Output the [X, Y] coordinate of the center of the cell containing the given text.  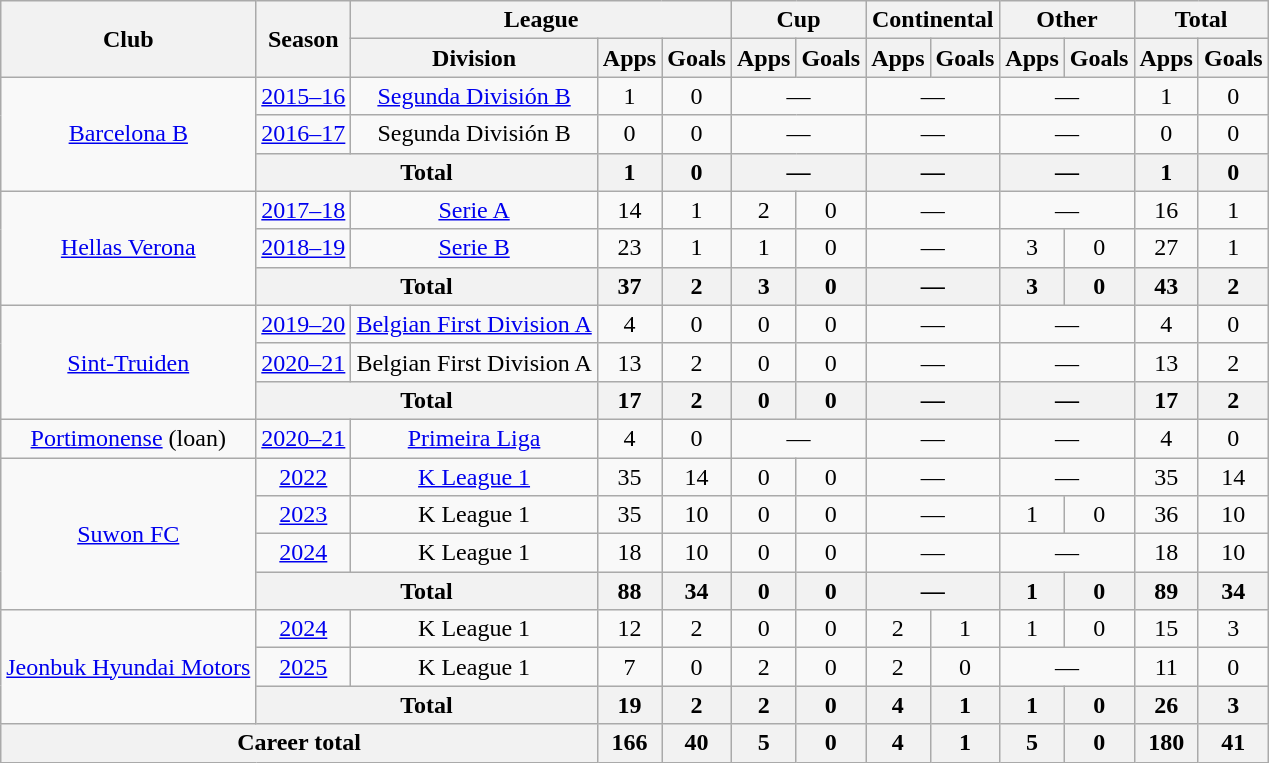
Serie B [474, 248]
11 [1166, 667]
40 [697, 743]
2018–19 [304, 248]
League [542, 20]
2015–16 [304, 96]
2019–20 [304, 324]
2017–18 [304, 210]
Primeira Liga [474, 438]
88 [629, 591]
Career total [300, 743]
37 [629, 286]
15 [1166, 629]
2022 [304, 477]
Club [128, 39]
Cup [798, 20]
Sint-Truiden [128, 362]
7 [629, 667]
12 [629, 629]
23 [629, 248]
Division [474, 58]
Continental [933, 20]
Jeonbuk Hyundai Motors [128, 667]
Other [1067, 20]
Serie A [474, 210]
180 [1166, 743]
2016–17 [304, 134]
Hellas Verona [128, 248]
Barcelona B [128, 134]
27 [1166, 248]
19 [629, 705]
26 [1166, 705]
16 [1166, 210]
89 [1166, 591]
2025 [304, 667]
36 [1166, 515]
Suwon FC [128, 534]
Portimonense (loan) [128, 438]
166 [629, 743]
43 [1166, 286]
41 [1233, 743]
Season [304, 39]
2023 [304, 515]
